Identify which cell holds the provided text, then report its (x, y) central coordinate. 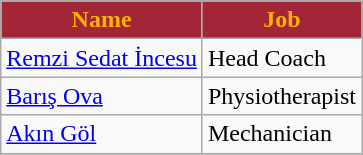
Physiotherapist (282, 96)
Remzi Sedat İncesu (102, 58)
Job (282, 20)
Barış Ova (102, 96)
Mechanician (282, 134)
Name (102, 20)
Akın Göl (102, 134)
Head Coach (282, 58)
